From the cell containing the given text, extract its center point as (x, y) coordinate. 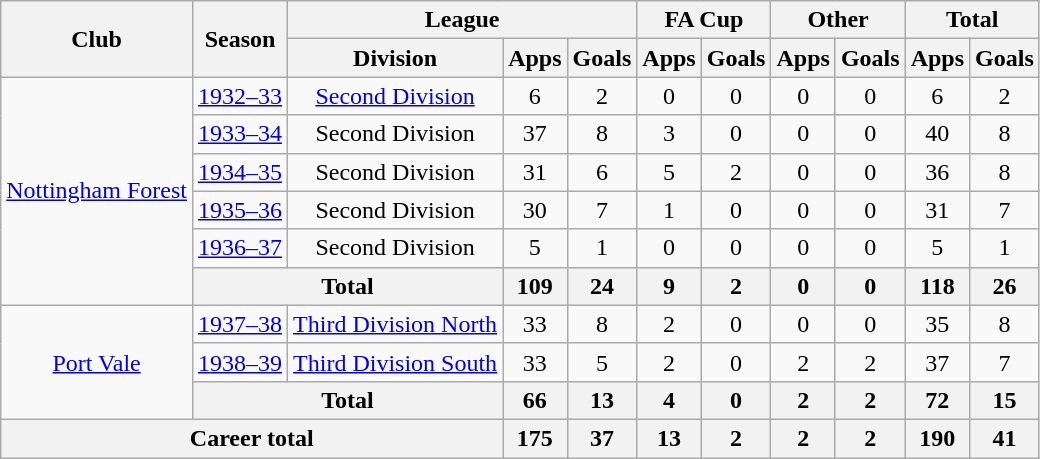
24 (602, 286)
4 (669, 400)
118 (937, 286)
Career total (252, 438)
40 (937, 134)
Other (838, 20)
Season (240, 39)
109 (535, 286)
190 (937, 438)
Port Vale (97, 362)
League (462, 20)
1934–35 (240, 172)
66 (535, 400)
9 (669, 286)
1936–37 (240, 248)
1938–39 (240, 362)
30 (535, 210)
1937–38 (240, 324)
Nottingham Forest (97, 191)
15 (1005, 400)
35 (937, 324)
Third Division South (396, 362)
36 (937, 172)
1935–36 (240, 210)
Third Division North (396, 324)
26 (1005, 286)
3 (669, 134)
1932–33 (240, 96)
72 (937, 400)
41 (1005, 438)
Club (97, 39)
FA Cup (704, 20)
Division (396, 58)
175 (535, 438)
1933–34 (240, 134)
